Detect which cell encompasses the target text, then output its [X, Y] center coordinate. 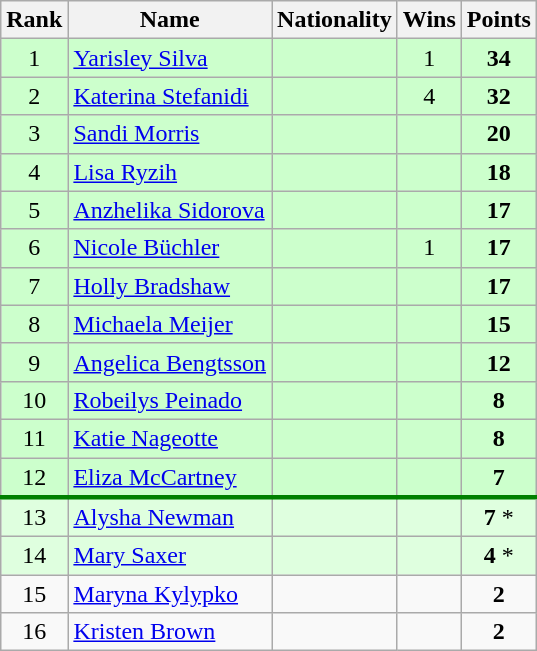
Yarisley Silva [170, 58]
Robeilys Peinado [170, 400]
10 [34, 400]
Kristen Brown [170, 632]
Wins [429, 20]
Anzhelika Sidorova [170, 210]
9 [34, 362]
7 * [498, 517]
Alysha Newman [170, 517]
Eliza McCartney [170, 478]
Lisa Ryzih [170, 172]
Michaela Meijer [170, 324]
Nationality [335, 20]
16 [34, 632]
14 [34, 556]
Name [170, 20]
20 [498, 134]
Nicole Büchler [170, 248]
5 [34, 210]
Katie Nageotte [170, 438]
Mary Saxer [170, 556]
34 [498, 58]
13 [34, 517]
Katerina Stefanidi [170, 96]
3 [34, 134]
Sandi Morris [170, 134]
18 [498, 172]
11 [34, 438]
Rank [34, 20]
Maryna Kylypko [170, 594]
6 [34, 248]
Angelica Bengtsson [170, 362]
Holly Bradshaw [170, 286]
32 [498, 96]
4 * [498, 556]
Points [498, 20]
